Detect which cell encompasses the target text, then output its (X, Y) center coordinate. 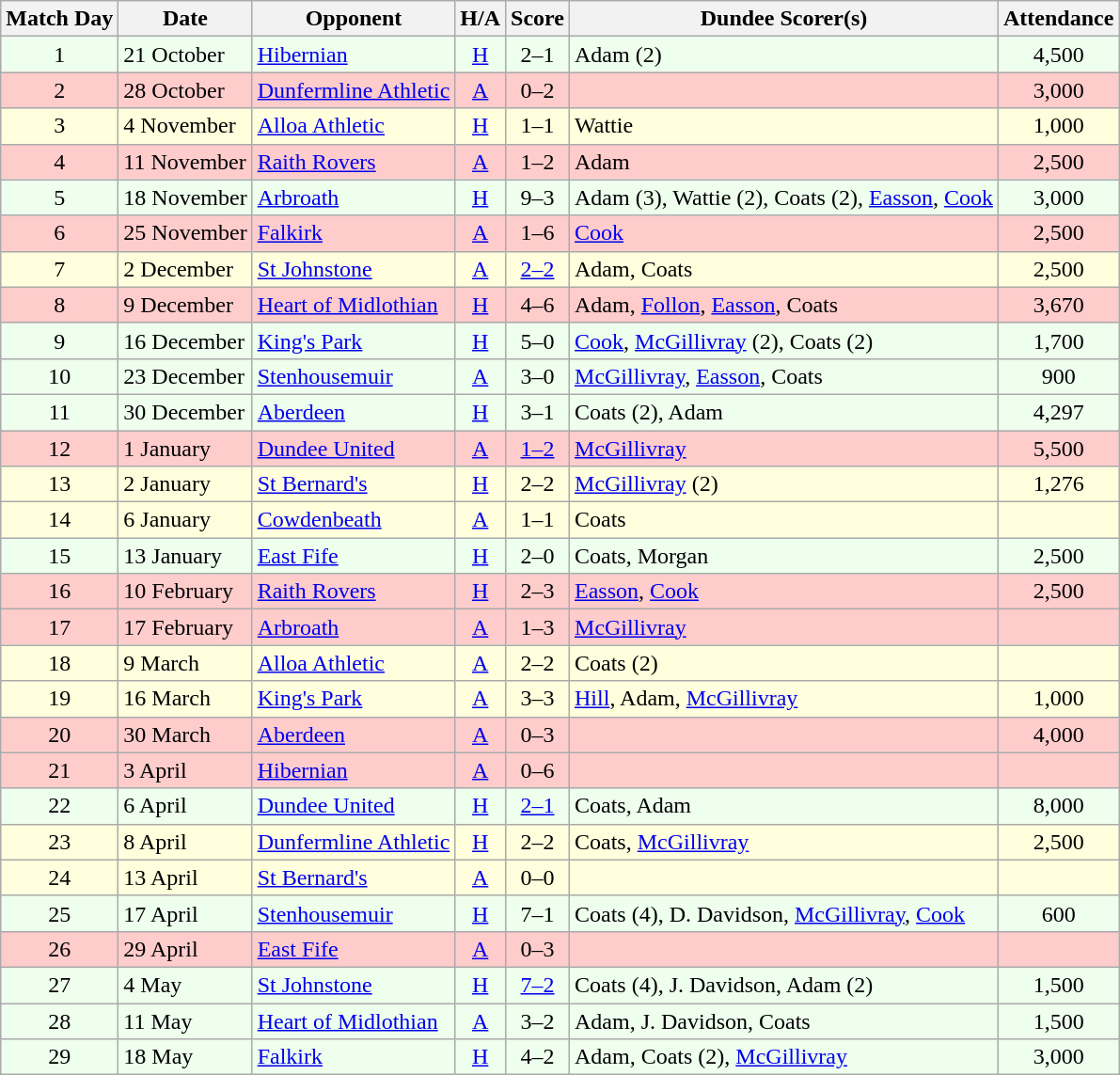
10 (60, 376)
1–3 (538, 627)
1–6 (538, 233)
8 (60, 305)
30 December (185, 412)
4 May (185, 985)
13 January (185, 556)
Match Day (60, 19)
3–2 (538, 1020)
9 December (185, 305)
2–3 (538, 592)
2 (60, 90)
0–2 (538, 90)
H/A (481, 19)
13 April (185, 877)
9 (60, 340)
6 January (185, 520)
Score (538, 19)
27 (60, 985)
11 (60, 412)
8 April (185, 842)
Adam, Follon, Easson, Coats (784, 305)
24 (60, 877)
23 (60, 842)
29 (60, 1057)
3–3 (538, 699)
Adam, Coats (2), McGillivray (784, 1057)
25 (60, 913)
5,500 (1058, 449)
Adam (784, 162)
18 November (185, 198)
5–0 (538, 340)
4–6 (538, 305)
28 October (185, 90)
9 March (185, 663)
22 (60, 806)
Coats, Adam (784, 806)
11 May (185, 1020)
28 (60, 1020)
Cowdenbeath (354, 520)
Adam, Coats (784, 269)
7–1 (538, 913)
1 (60, 55)
4,297 (1058, 412)
9–3 (538, 198)
Coats (2) (784, 663)
3–1 (538, 412)
4,500 (1058, 55)
3,670 (1058, 305)
3–0 (538, 376)
Adam (2) (784, 55)
4 (60, 162)
11 November (185, 162)
Coats, McGillivray (784, 842)
10 February (185, 592)
13 (60, 484)
21 (60, 770)
6 April (185, 806)
Dundee Scorer(s) (784, 19)
2 December (185, 269)
25 November (185, 233)
Attendance (1058, 19)
12 (60, 449)
2 January (185, 484)
Cook, McGillivray (2), Coats (2) (784, 340)
McGillivray, Easson, Coats (784, 376)
Adam, J. Davidson, Coats (784, 1020)
15 (60, 556)
Adam (3), Wattie (2), Coats (2), Easson, Cook (784, 198)
McGillivray (2) (784, 484)
4,000 (1058, 735)
19 (60, 699)
Coats (2), Adam (784, 412)
1,276 (1058, 484)
26 (60, 949)
3 April (185, 770)
Cook (784, 233)
Coats (784, 520)
600 (1058, 913)
3 (60, 126)
900 (1058, 376)
Easson, Cook (784, 592)
7–2 (538, 985)
Opponent (354, 19)
1,700 (1058, 340)
Date (185, 19)
0–6 (538, 770)
29 April (185, 949)
21 October (185, 55)
17 April (185, 913)
16 March (185, 699)
8,000 (1058, 806)
7 (60, 269)
17 February (185, 627)
Hill, Adam, McGillivray (784, 699)
16 (60, 592)
17 (60, 627)
Coats (4), D. Davidson, McGillivray, Cook (784, 913)
6 (60, 233)
4 November (185, 126)
23 December (185, 376)
30 March (185, 735)
16 December (185, 340)
18 (60, 663)
1 January (185, 449)
Coats, Morgan (784, 556)
14 (60, 520)
Wattie (784, 126)
18 May (185, 1057)
Coats (4), J. Davidson, Adam (2) (784, 985)
20 (60, 735)
0–0 (538, 877)
5 (60, 198)
4–2 (538, 1057)
2–0 (538, 556)
